For the text-containing cell, return its midpoint in (X, Y) coordinate format. 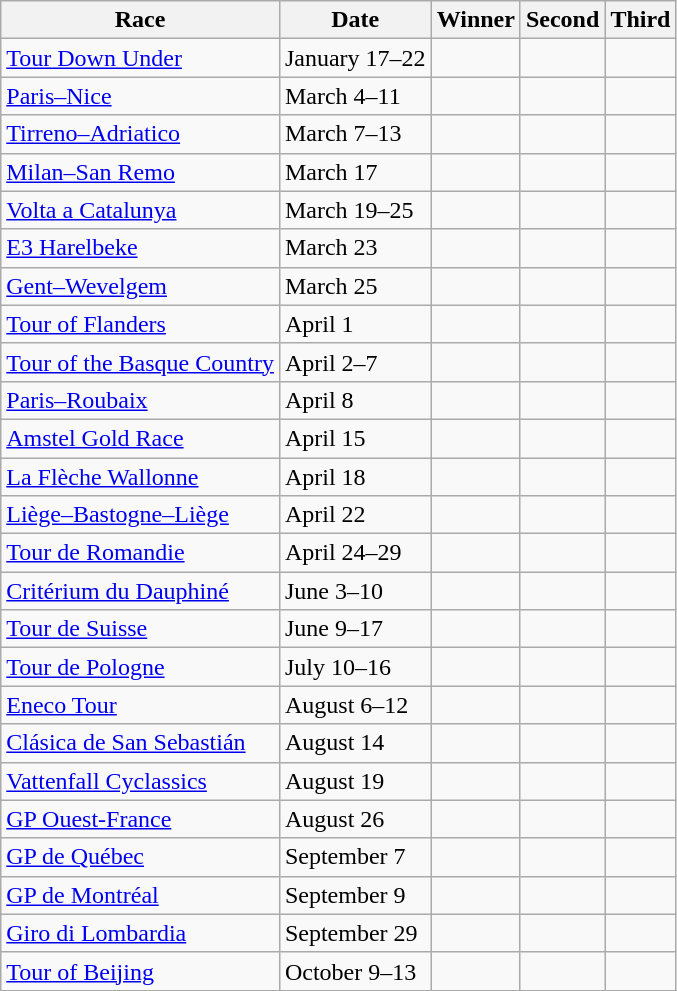
March 7–13 (355, 134)
June 9–17 (355, 629)
Tour de Pologne (140, 667)
July 10–16 (355, 667)
Clásica de San Sebastián (140, 743)
Second (562, 20)
April 8 (355, 400)
Paris–Nice (140, 96)
Tour of the Basque Country (140, 362)
April 2–7 (355, 362)
Date (355, 20)
March 17 (355, 172)
March 23 (355, 248)
Volta a Catalunya (140, 210)
Critérium du Dauphiné (140, 591)
April 1 (355, 324)
Tour Down Under (140, 58)
March 25 (355, 286)
April 22 (355, 515)
Paris–Roubaix (140, 400)
Winner (476, 20)
April 24–29 (355, 553)
GP de Montréal (140, 895)
Liège–Bastogne–Liège (140, 515)
Milan–San Remo (140, 172)
Eneco Tour (140, 705)
Giro di Lombardia (140, 933)
Tour of Beijing (140, 971)
January 17–22 (355, 58)
Third (640, 20)
August 19 (355, 781)
La Flèche Wallonne (140, 477)
April 15 (355, 438)
April 18 (355, 477)
Tour de Suisse (140, 629)
GP Ouest-France (140, 819)
August 6–12 (355, 705)
September 7 (355, 857)
March 19–25 (355, 210)
September 9 (355, 895)
August 26 (355, 819)
Race (140, 20)
October 9–13 (355, 971)
June 3–10 (355, 591)
Vattenfall Cyclassics (140, 781)
Tirreno–Adriatico (140, 134)
March 4–11 (355, 96)
August 14 (355, 743)
E3 Harelbeke (140, 248)
Tour of Flanders (140, 324)
September 29 (355, 933)
Gent–Wevelgem (140, 286)
Amstel Gold Race (140, 438)
GP de Québec (140, 857)
Tour de Romandie (140, 553)
